Find where the given text appears and provide that cell's center as (x, y) coordinate. 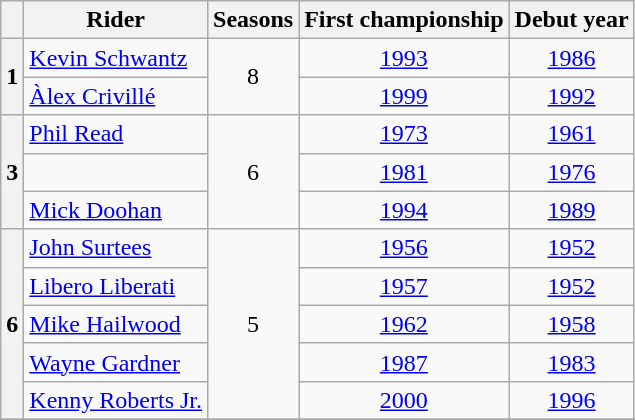
Kenny Roberts Jr. (116, 400)
1973 (404, 134)
Phil Read (116, 134)
Mike Hailwood (116, 324)
3 (12, 172)
John Surtees (116, 248)
1983 (572, 362)
Libero Liberati (116, 286)
First championship (404, 20)
1986 (572, 58)
Seasons (254, 20)
Kevin Schwantz (116, 58)
5 (254, 324)
1962 (404, 324)
1 (12, 77)
8 (254, 77)
Mick Doohan (116, 210)
1961 (572, 134)
1989 (572, 210)
1987 (404, 362)
1957 (404, 286)
1958 (572, 324)
Wayne Gardner (116, 362)
Àlex Crivillé (116, 96)
1981 (404, 172)
1993 (404, 58)
2000 (404, 400)
1976 (572, 172)
1996 (572, 400)
1956 (404, 248)
1992 (572, 96)
1999 (404, 96)
Debut year (572, 20)
Rider (116, 20)
1994 (404, 210)
